For the text-containing cell, return its midpoint in [X, Y] coordinate format. 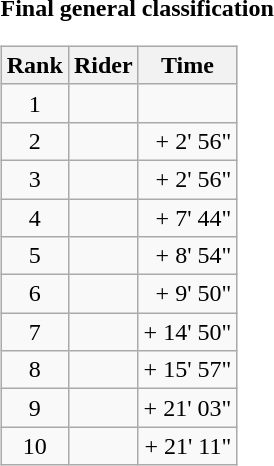
+ 21' 11" [188, 446]
+ 21' 03" [188, 408]
+ 8' 54" [188, 256]
6 [34, 294]
4 [34, 217]
Rank [34, 65]
1 [34, 103]
2 [34, 141]
10 [34, 446]
Rider [103, 65]
+ 14' 50" [188, 332]
+ 7' 44" [188, 217]
3 [34, 179]
8 [34, 370]
+ 9' 50" [188, 294]
9 [34, 408]
5 [34, 256]
7 [34, 332]
+ 15' 57" [188, 370]
Time [188, 65]
